From the cell containing the given text, extract its center point as (x, y) coordinate. 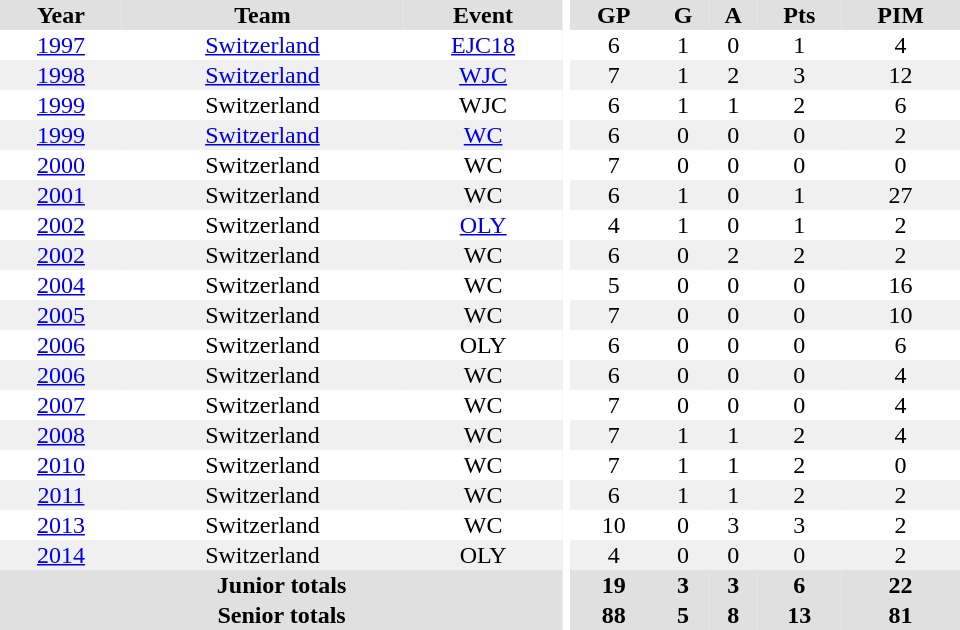
12 (900, 75)
Senior totals (282, 615)
13 (800, 615)
2011 (61, 495)
81 (900, 615)
Team (262, 15)
EJC18 (483, 45)
1997 (61, 45)
2005 (61, 315)
88 (614, 615)
2014 (61, 555)
2013 (61, 525)
Event (483, 15)
1998 (61, 75)
2000 (61, 165)
19 (614, 585)
G (683, 15)
27 (900, 195)
A (734, 15)
Year (61, 15)
GP (614, 15)
2008 (61, 435)
2004 (61, 285)
8 (734, 615)
16 (900, 285)
2001 (61, 195)
2010 (61, 465)
2007 (61, 405)
PIM (900, 15)
22 (900, 585)
Junior totals (282, 585)
Pts (800, 15)
